Detect which cell encompasses the target text, then output its (x, y) center coordinate. 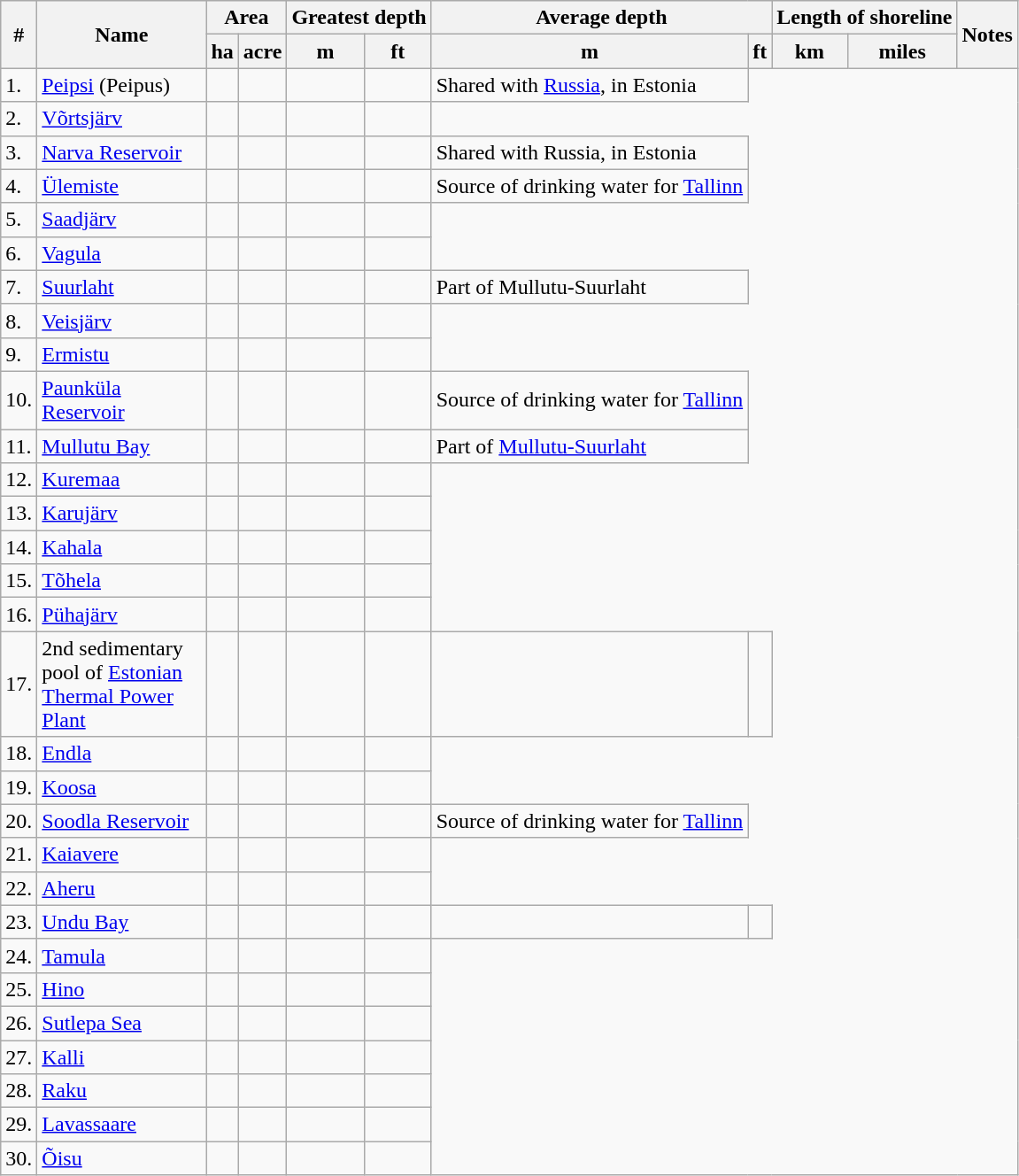
16. (19, 615)
# (19, 35)
23. (19, 922)
Veisjärv (122, 321)
Notes (987, 35)
Kalli (122, 1056)
22. (19, 888)
Tamula (122, 955)
15. (19, 581)
21. (19, 855)
Suurlaht (122, 287)
Tõhela (122, 581)
14. (19, 547)
6. (19, 253)
Aheru (122, 888)
Saadjärv (122, 220)
17. (19, 684)
acre (262, 51)
Mullutu Bay (122, 445)
miles (902, 51)
Võrtsjärv (122, 119)
Narva Reservoir (122, 152)
km (809, 51)
Soodla Reservoir (122, 821)
Karujärv (122, 514)
18. (19, 754)
9. (19, 354)
Vagula (122, 253)
Average depth (602, 18)
2. (19, 119)
Lavassaare (122, 1125)
Sutlepa Sea (122, 1023)
25. (19, 989)
Ülemiste (122, 186)
Endla (122, 754)
27. (19, 1056)
24. (19, 955)
29. (19, 1125)
4. (19, 186)
Length of shoreline (864, 18)
Pühajärv (122, 615)
Paunküla Reservoir (122, 400)
Õisu (122, 1158)
3. (19, 152)
Kuremaa (122, 480)
Greatest depth (359, 18)
ha (222, 51)
20. (19, 821)
8. (19, 321)
13. (19, 514)
Peipsi (Peipus) (122, 85)
Raku (122, 1091)
26. (19, 1023)
5. (19, 220)
1. (19, 85)
30. (19, 1158)
Area (246, 18)
Hino (122, 989)
Koosa (122, 787)
Kaiavere (122, 855)
Undu Bay (122, 922)
Kahala (122, 547)
10. (19, 400)
7. (19, 287)
Ermistu (122, 354)
28. (19, 1091)
Name (122, 35)
2nd sedimentary pool of Estonian Thermal Power Plant (122, 684)
11. (19, 445)
19. (19, 787)
12. (19, 480)
